Determine the (X, Y) coordinate at the center of the cell enclosing the given text.  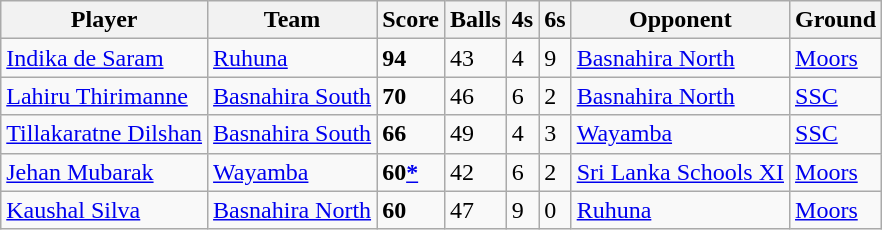
Lahiru Thirimanne (104, 96)
Team (292, 20)
Score (411, 20)
60* (411, 172)
Indika de Saram (104, 58)
49 (476, 134)
Opponent (680, 20)
Player (104, 20)
46 (476, 96)
43 (476, 58)
Sri Lanka Schools XI (680, 172)
42 (476, 172)
Tillakaratne Dilshan (104, 134)
66 (411, 134)
Kaushal Silva (104, 210)
47 (476, 210)
Balls (476, 20)
3 (555, 134)
Ground (836, 20)
6s (555, 20)
4s (522, 20)
60 (411, 210)
Jehan Mubarak (104, 172)
0 (555, 210)
70 (411, 96)
94 (411, 58)
